Pinpoint the cell where the given text exists, returning its (X, Y) midpoint coordinate. 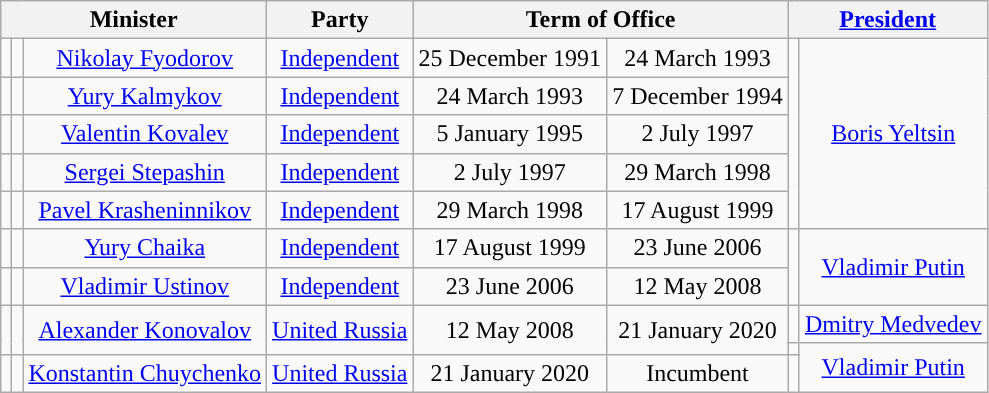
Yury Chaika (145, 248)
Incumbent (698, 373)
Party (340, 20)
Pavel Krasheninnikov (145, 210)
President (888, 20)
Sergei Stepashin (145, 172)
Dmitry Medvedev (893, 324)
Minister (134, 20)
Konstantin Chuychenko (145, 373)
Boris Yeltsin (893, 134)
Vladimir Ustinov (145, 286)
Term of Office (600, 20)
Valentin Kovalev (145, 134)
25 December 1991 (510, 58)
Nikolay Fyodorov (145, 58)
7 December 1994 (698, 96)
5 January 1995 (510, 134)
Alexander Konovalov (145, 330)
Yury Kalmykov (145, 96)
